Return the (X, Y) coordinate for the center point of the cell that contains the specified text.  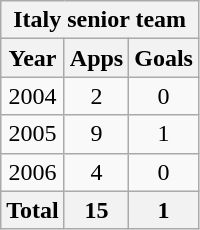
Goals (164, 58)
Apps (96, 58)
15 (96, 210)
2005 (33, 134)
2006 (33, 172)
4 (96, 172)
9 (96, 134)
2004 (33, 96)
Italy senior team (100, 20)
Year (33, 58)
2 (96, 96)
Total (33, 210)
